Search for the cell housing the specified text and yield its (X, Y) center coordinate. 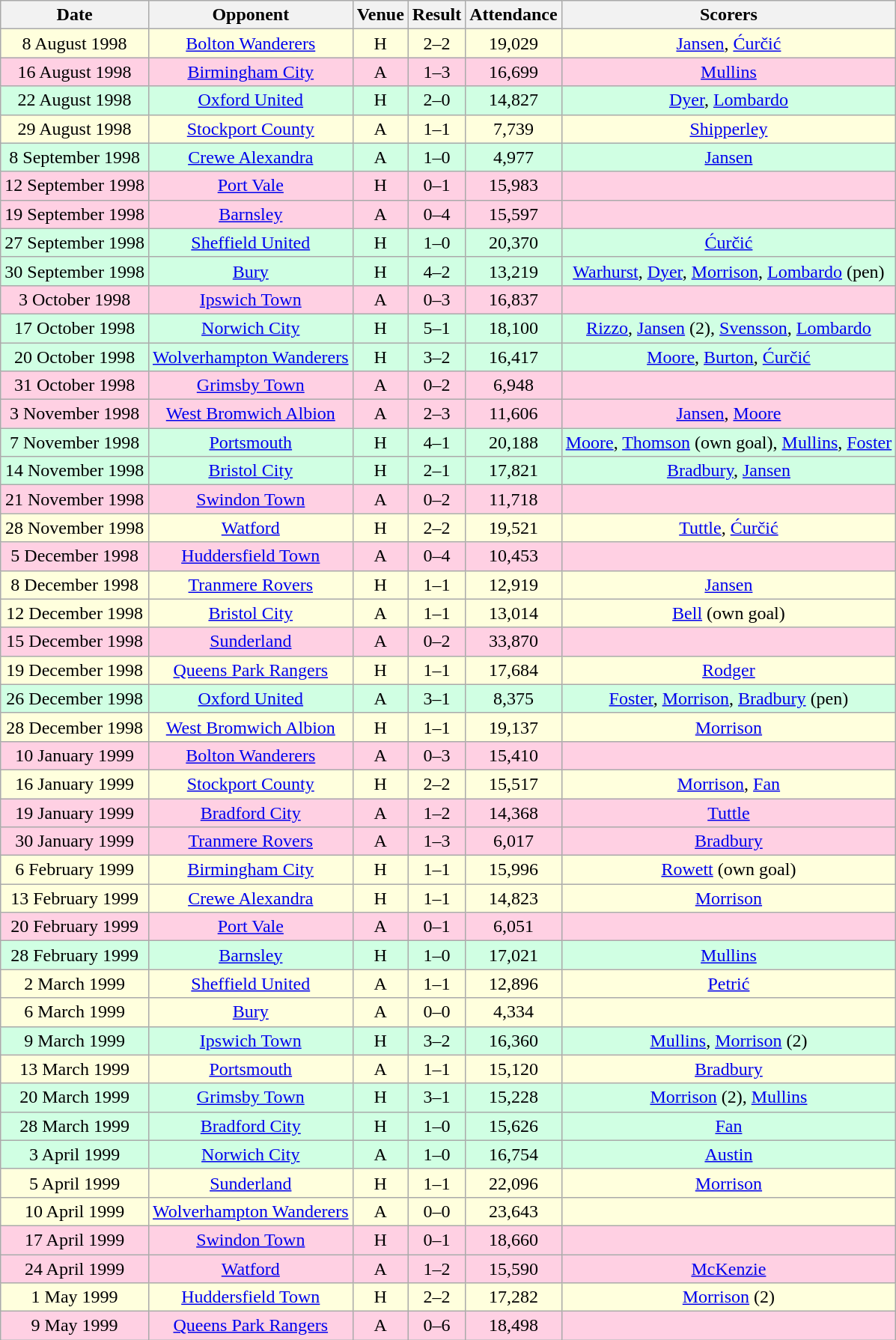
7,739 (513, 129)
14,823 (513, 898)
20,370 (513, 243)
9 May 1999 (75, 1326)
13,219 (513, 271)
2–0 (436, 100)
12 December 1998 (75, 613)
8 August 1998 (75, 43)
17,684 (513, 670)
8 December 1998 (75, 585)
12 September 1998 (75, 186)
14,827 (513, 100)
15 December 1998 (75, 642)
Ćurčić (729, 243)
6,017 (513, 841)
Fan (729, 1126)
Tuttle (729, 812)
17 October 1998 (75, 328)
Result (436, 15)
4,977 (513, 157)
15,626 (513, 1126)
3 October 1998 (75, 299)
19,137 (513, 727)
6 February 1999 (75, 870)
16 August 1998 (75, 72)
Attendance (513, 15)
Moore, Burton, Ćurčić (729, 357)
16 January 1999 (75, 784)
22 August 1998 (75, 100)
Tuttle, Ćurčić (729, 528)
8,375 (513, 698)
15,228 (513, 1097)
15,410 (513, 755)
0–6 (436, 1326)
15,996 (513, 870)
6 March 1999 (75, 1012)
15,517 (513, 784)
Scorers (729, 15)
20 October 1998 (75, 357)
17 April 1999 (75, 1240)
16,837 (513, 299)
McKenzie (729, 1269)
Petrić (729, 984)
24 April 1999 (75, 1269)
Moore, Thomson (own goal), Mullins, Foster (729, 442)
2 March 1999 (75, 984)
10 April 1999 (75, 1211)
13 March 1999 (75, 1069)
Rowett (own goal) (729, 870)
23,643 (513, 1211)
9 March 1999 (75, 1041)
12,896 (513, 984)
Shipperley (729, 129)
18,660 (513, 1240)
14 November 1998 (75, 471)
Morrison (2), Mullins (729, 1097)
11,718 (513, 499)
4–1 (436, 442)
3 November 1998 (75, 414)
15,590 (513, 1269)
19,029 (513, 43)
18,100 (513, 328)
17,282 (513, 1297)
18,498 (513, 1326)
20,188 (513, 442)
6,948 (513, 386)
31 October 1998 (75, 386)
14,368 (513, 812)
10 January 1999 (75, 755)
Warhurst, Dyer, Morrison, Lombardo (pen) (729, 271)
19,521 (513, 528)
15,597 (513, 214)
7 November 1998 (75, 442)
21 November 1998 (75, 499)
Date (75, 15)
26 December 1998 (75, 698)
20 February 1999 (75, 927)
6,051 (513, 927)
2–1 (436, 471)
Venue (380, 15)
17,821 (513, 471)
Bradbury, Jansen (729, 471)
Jansen, Ćurčić (729, 43)
2–3 (436, 414)
16,417 (513, 357)
30 January 1999 (75, 841)
Rodger (729, 670)
4,334 (513, 1012)
19 January 1999 (75, 812)
5 April 1999 (75, 1183)
Bell (own goal) (729, 613)
27 September 1998 (75, 243)
13 February 1999 (75, 898)
17,021 (513, 955)
29 August 1998 (75, 129)
Morrison, Fan (729, 784)
19 December 1998 (75, 670)
4–2 (436, 271)
Austin (729, 1154)
5 December 1998 (75, 556)
10,453 (513, 556)
28 March 1999 (75, 1126)
22,096 (513, 1183)
28 December 1998 (75, 727)
3 April 1999 (75, 1154)
5–1 (436, 328)
33,870 (513, 642)
16,699 (513, 72)
11,606 (513, 414)
Foster, Morrison, Bradbury (pen) (729, 698)
28 February 1999 (75, 955)
Mullins, Morrison (2) (729, 1041)
Rizzo, Jansen (2), Svensson, Lombardo (729, 328)
30 September 1998 (75, 271)
Opponent (250, 15)
15,983 (513, 186)
16,754 (513, 1154)
Morrison (2) (729, 1297)
8 September 1998 (75, 157)
Jansen, Moore (729, 414)
15,120 (513, 1069)
16,360 (513, 1041)
20 March 1999 (75, 1097)
19 September 1998 (75, 214)
28 November 1998 (75, 528)
1 May 1999 (75, 1297)
13,014 (513, 613)
12,919 (513, 585)
Dyer, Lombardo (729, 100)
